Search for the cell housing the specified text and yield its [X, Y] center coordinate. 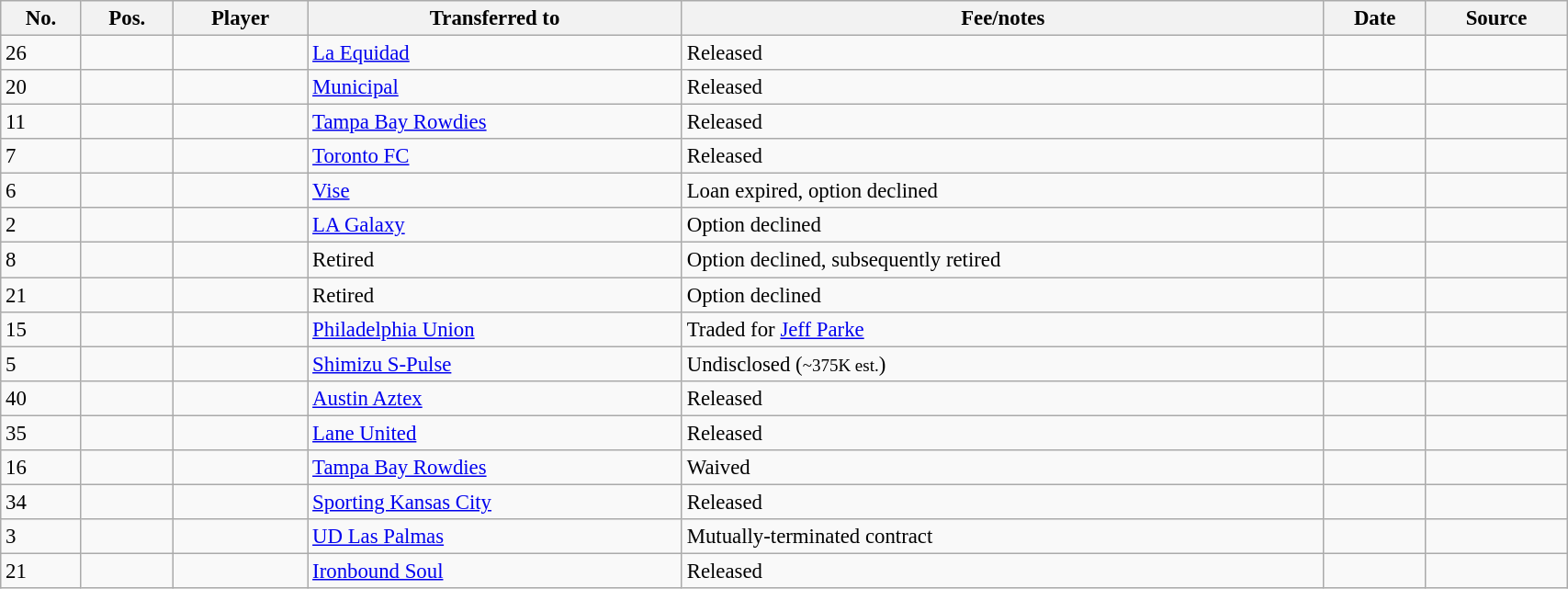
8 [41, 260]
Mutually-terminated contract [1003, 537]
No. [41, 18]
5 [41, 364]
2 [41, 225]
La Equidad [495, 53]
Sporting Kansas City [495, 502]
Austin Aztex [495, 398]
Loan expired, option declined [1003, 191]
Shimizu S-Pulse [495, 364]
Date [1374, 18]
34 [41, 502]
Philadelphia Union [495, 329]
Transferred to [495, 18]
Ironbound Soul [495, 571]
Fee/notes [1003, 18]
Pos. [127, 18]
35 [41, 433]
Traded for Jeff Parke [1003, 329]
Option declined, subsequently retired [1003, 260]
Waived [1003, 468]
40 [41, 398]
Vise [495, 191]
20 [41, 87]
11 [41, 122]
7 [41, 156]
Municipal [495, 87]
6 [41, 191]
26 [41, 53]
Source [1495, 18]
3 [41, 537]
Toronto FC [495, 156]
16 [41, 468]
UD Las Palmas [495, 537]
Undisclosed (~375K est.) [1003, 364]
Lane United [495, 433]
LA Galaxy [495, 225]
Player [240, 18]
15 [41, 329]
